Extract the [X, Y] coordinate from the center of the cell holding the provided text.  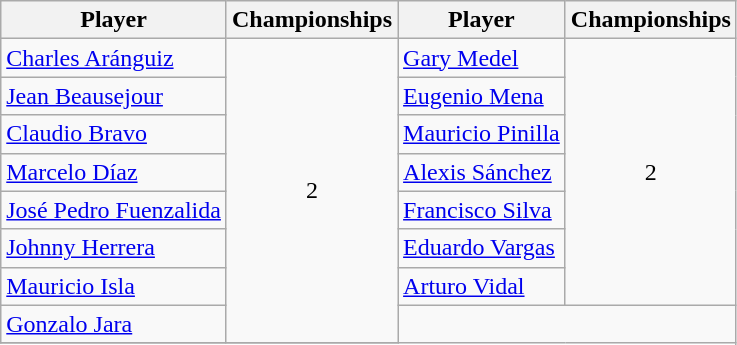
Eduardo Vargas [482, 248]
Alexis Sánchez [482, 172]
Eugenio Mena [482, 96]
José Pedro Fuenzalida [114, 210]
Gary Medel [482, 58]
Marcelo Díaz [114, 172]
Francisco Silva [482, 210]
Jean Beausejour [114, 96]
Gonzalo Jara [114, 324]
Claudio Bravo [114, 134]
Johnny Herrera [114, 248]
Mauricio Pinilla [482, 134]
Mauricio Isla [114, 286]
Charles Aránguiz [114, 58]
Arturo Vidal [482, 286]
